Identify which cell holds the provided text, then report its [X, Y] central coordinate. 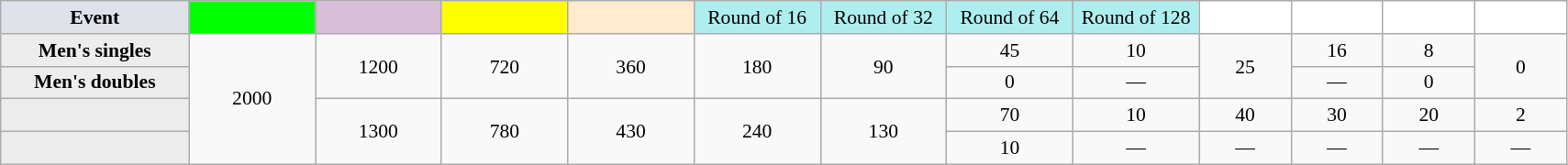
Men's singles [95, 50]
2 [1520, 115]
430 [631, 132]
1300 [379, 132]
240 [757, 132]
720 [505, 66]
2000 [252, 99]
90 [884, 66]
20 [1429, 115]
25 [1245, 66]
1200 [379, 66]
Round of 16 [757, 17]
45 [1010, 50]
30 [1337, 115]
70 [1010, 115]
Men's doubles [95, 82]
Round of 32 [884, 17]
180 [757, 66]
360 [631, 66]
16 [1337, 50]
Event [95, 17]
8 [1429, 50]
780 [505, 132]
Round of 64 [1010, 17]
40 [1245, 115]
130 [884, 132]
Round of 128 [1136, 17]
